Return the [X, Y] coordinate for the center point of the cell that contains the specified text.  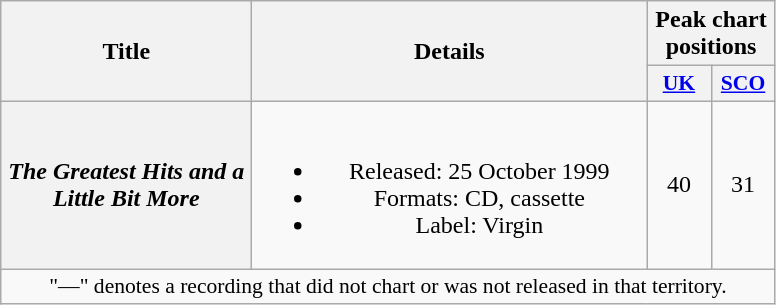
40 [679, 184]
Details [450, 52]
SCO [743, 84]
Title [126, 52]
Peak chart positions [711, 34]
The Greatest Hits and a Little Bit More [126, 184]
31 [743, 184]
UK [679, 84]
"—" denotes a recording that did not chart or was not released in that territory. [388, 286]
Released: 25 October 1999Formats: CD, cassetteLabel: Virgin [450, 184]
